Provide the (X, Y) coordinate of the cell's center where the given text is located.  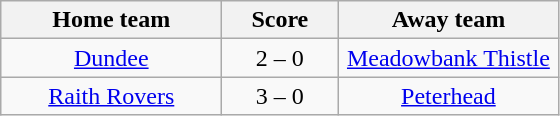
3 – 0 (280, 96)
Home team (112, 20)
Meadowbank Thistle (448, 58)
2 – 0 (280, 58)
Score (280, 20)
Away team (448, 20)
Peterhead (448, 96)
Raith Rovers (112, 96)
Dundee (112, 58)
